For the text-containing cell, return its midpoint in (x, y) coordinate format. 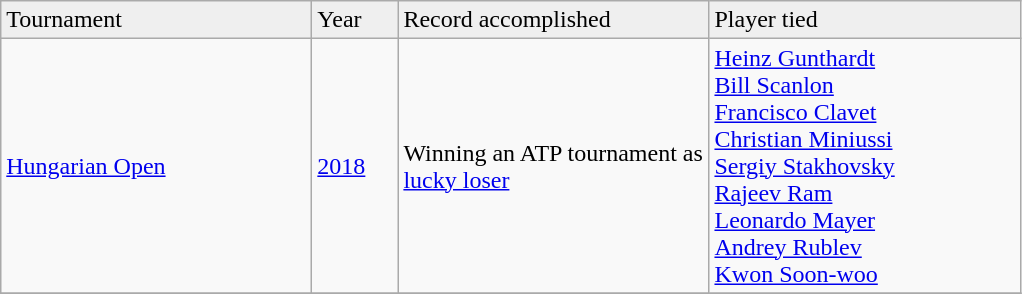
Year (355, 20)
Winning an ATP tournament as lucky loser (554, 166)
Tournament (156, 20)
Player tied (864, 20)
Hungarian Open (156, 166)
Heinz GunthardtBill ScanlonFrancisco ClavetChristian MiniussiSergiy StakhovskyRajeev RamLeonardo MayerAndrey RublevKwon Soon-woo (864, 166)
2018 (355, 166)
Record accomplished (554, 20)
